Extract the (X, Y) coordinate from the center of the cell holding the provided text.  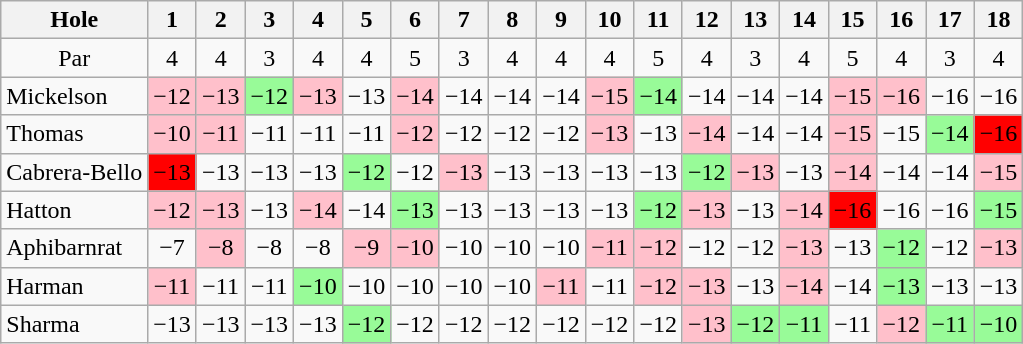
16 (902, 20)
Par (74, 58)
Harman (74, 286)
12 (706, 20)
15 (852, 20)
−9 (366, 248)
2 (220, 20)
Aphibarnrat (74, 248)
Hole (74, 20)
17 (950, 20)
6 (416, 20)
11 (658, 20)
7 (464, 20)
Mickelson (74, 96)
Thomas (74, 134)
8 (512, 20)
−7 (172, 248)
14 (804, 20)
10 (610, 20)
Cabrera-Bello (74, 172)
Hatton (74, 210)
18 (998, 20)
13 (756, 20)
1 (172, 20)
Sharma (74, 324)
9 (562, 20)
